Return [X, Y] of the center of cell containing provided text 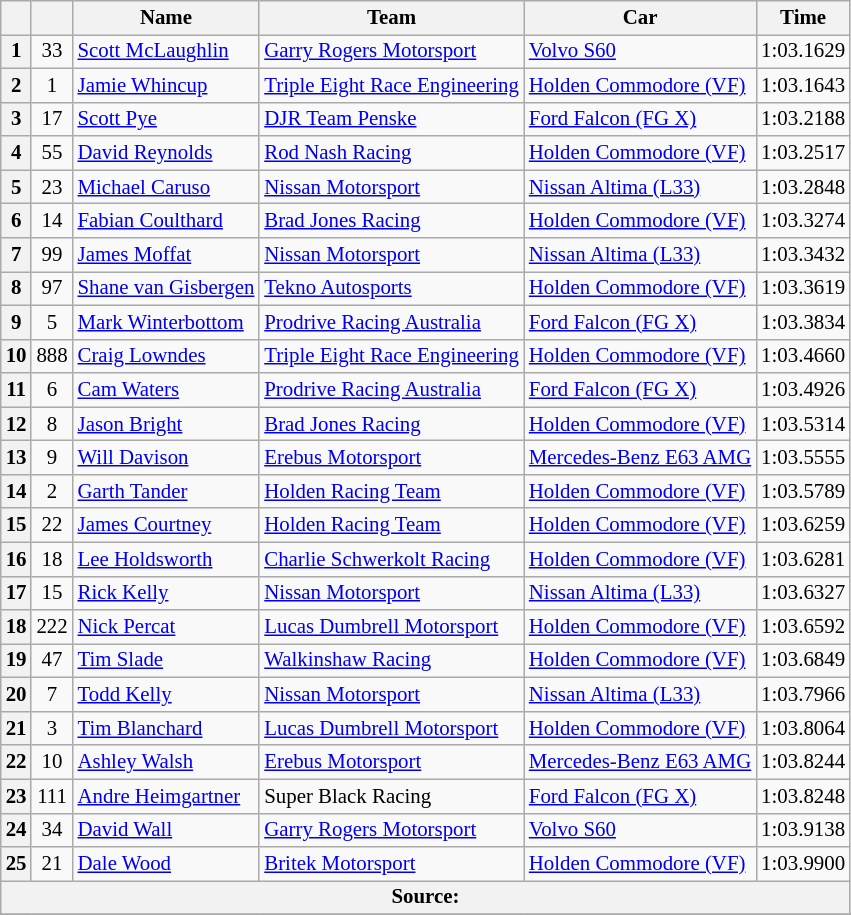
1:03.4926 [803, 390]
1:03.3619 [803, 288]
222 [52, 627]
Name [166, 18]
20 [16, 695]
Jamie Whincup [166, 85]
Michael Caruso [166, 187]
1:03.1643 [803, 85]
Andre Heimgartner [166, 796]
1:03.5789 [803, 491]
Car [640, 18]
David Reynolds [166, 153]
Scott Pye [166, 119]
4 [16, 153]
13 [16, 458]
Source: [426, 898]
Jason Bright [166, 424]
1:03.6259 [803, 525]
1:03.3432 [803, 255]
Cam Waters [166, 390]
1:03.6327 [803, 593]
1:03.7966 [803, 695]
111 [52, 796]
Rod Nash Racing [392, 153]
James Courtney [166, 525]
Fabian Coulthard [166, 221]
Nick Percat [166, 627]
99 [52, 255]
Charlie Schwerkolt Racing [392, 559]
1:03.1629 [803, 51]
19 [16, 661]
888 [52, 356]
1:03.6281 [803, 559]
Dale Wood [166, 864]
Scott McLaughlin [166, 51]
1:03.5555 [803, 458]
Garth Tander [166, 491]
Ashley Walsh [166, 762]
Rick Kelly [166, 593]
1:03.8248 [803, 796]
1:03.6592 [803, 627]
1:03.8064 [803, 728]
Tekno Autosports [392, 288]
1:03.4660 [803, 356]
David Wall [166, 830]
12 [16, 424]
1:03.3274 [803, 221]
DJR Team Penske [392, 119]
11 [16, 390]
1:03.9138 [803, 830]
24 [16, 830]
16 [16, 559]
James Moffat [166, 255]
1:03.2517 [803, 153]
1:03.2188 [803, 119]
25 [16, 864]
Craig Lowndes [166, 356]
47 [52, 661]
1:03.2848 [803, 187]
Team [392, 18]
Tim Slade [166, 661]
1:03.3834 [803, 322]
Shane van Gisbergen [166, 288]
Super Black Racing [392, 796]
Lee Holdsworth [166, 559]
1:03.5314 [803, 424]
97 [52, 288]
Time [803, 18]
1:03.9900 [803, 864]
Will Davison [166, 458]
Mark Winterbottom [166, 322]
34 [52, 830]
Walkinshaw Racing [392, 661]
1:03.6849 [803, 661]
1:03.8244 [803, 762]
33 [52, 51]
55 [52, 153]
Britek Motorsport [392, 864]
Todd Kelly [166, 695]
Tim Blanchard [166, 728]
